Locate the cell with the specified text and output its (x, y) center coordinate. 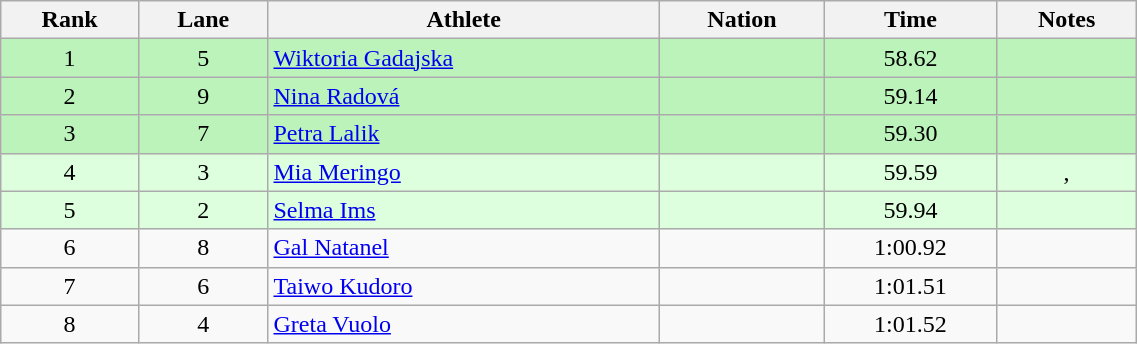
58.62 (911, 58)
59.14 (911, 96)
Wiktoria Gadajska (464, 58)
1 (70, 58)
Notes (1066, 20)
, (1066, 172)
Nation (742, 20)
Selma Ims (464, 210)
1:00.92 (911, 248)
Athlete (464, 20)
Mia Meringo (464, 172)
Nina Radová (464, 96)
59.94 (911, 210)
Taiwo Kudoro (464, 286)
Greta Vuolo (464, 324)
Gal Natanel (464, 248)
9 (202, 96)
Rank (70, 20)
Time (911, 20)
Lane (202, 20)
59.59 (911, 172)
1:01.52 (911, 324)
1:01.51 (911, 286)
59.30 (911, 134)
Petra Lalik (464, 134)
